Find where the given text appears and provide that cell's center as [x, y] coordinate. 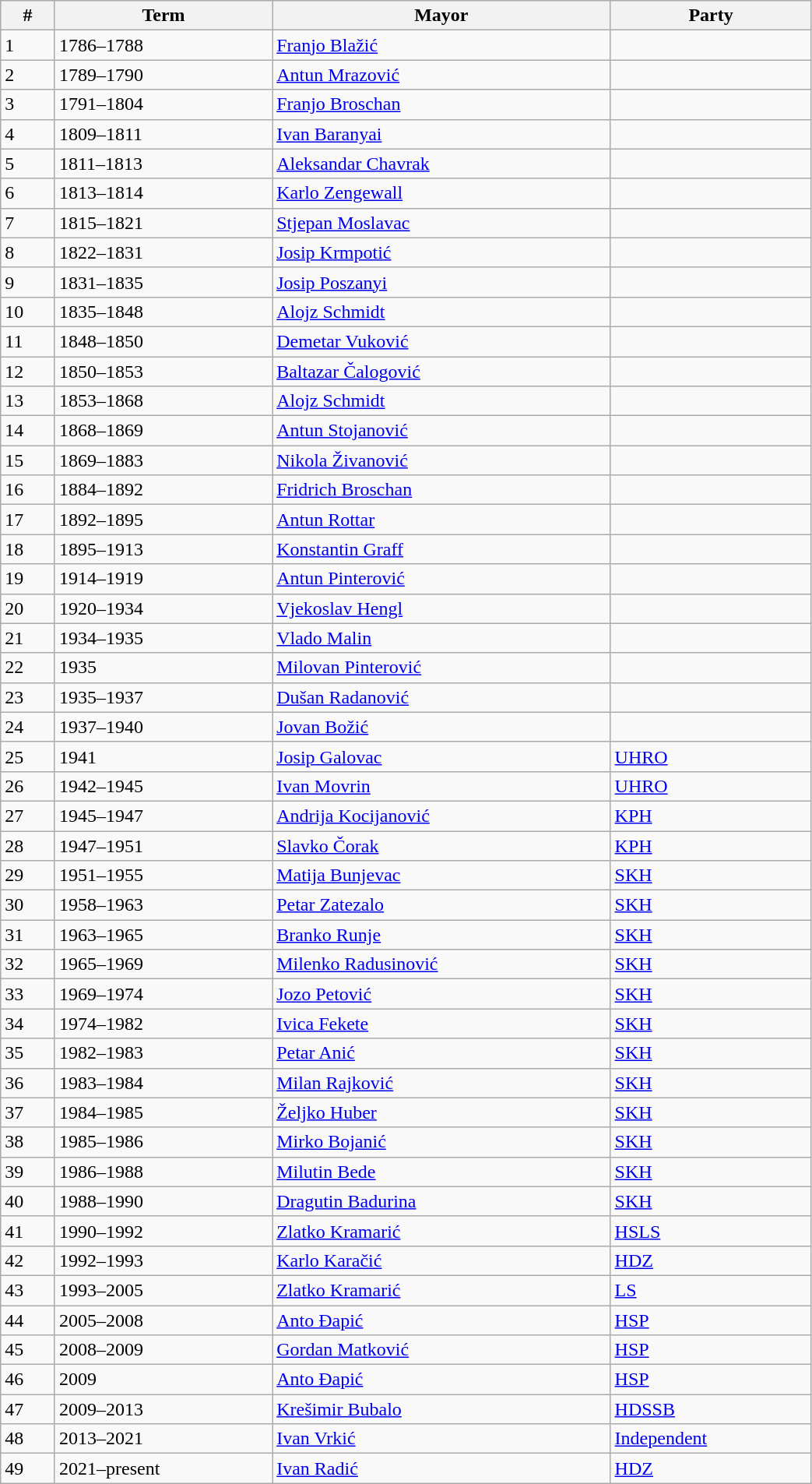
1892–1895 [163, 520]
1791–1804 [163, 104]
2 [28, 75]
3 [28, 104]
6 [28, 193]
19 [28, 579]
HSLS [711, 1231]
1993–2005 [163, 1290]
1831–1835 [163, 282]
Josip Poszanyi [441, 282]
46 [28, 1380]
12 [28, 372]
Mirko Bojanić [441, 1142]
5 [28, 164]
# [28, 16]
Mayor [441, 16]
Krešimir Bubalo [441, 1409]
1965–1969 [163, 964]
1850–1853 [163, 372]
1984–1985 [163, 1112]
2008–2009 [163, 1350]
1914–1919 [163, 579]
13 [28, 401]
44 [28, 1320]
Slavko Čorak [441, 845]
Fridrich Broschan [441, 490]
Josip Krmpotić [441, 252]
Ivan Movrin [441, 786]
14 [28, 431]
1935 [163, 668]
1809–1811 [163, 134]
Ivan Baranyai [441, 134]
1813–1814 [163, 193]
8 [28, 252]
23 [28, 697]
Milovan Pinterović [441, 668]
Baltazar Čalogović [441, 372]
Petar Zatezalo [441, 905]
Ivan Radić [441, 1468]
Franjo Broschan [441, 104]
9 [28, 282]
1935–1937 [163, 697]
Petar Anić [441, 1053]
4 [28, 134]
29 [28, 876]
45 [28, 1350]
1789–1790 [163, 75]
31 [28, 935]
1969–1974 [163, 994]
41 [28, 1231]
Party [711, 16]
Antun Stojanović [441, 431]
43 [28, 1290]
1974–1982 [163, 1024]
2009–2013 [163, 1409]
Milutin Bede [441, 1172]
26 [28, 786]
32 [28, 964]
28 [28, 845]
2005–2008 [163, 1320]
25 [28, 756]
Vlado Malin [441, 638]
Milenko Radusinović [441, 964]
1988–1990 [163, 1201]
1868–1869 [163, 431]
Antun Rottar [441, 520]
Nikola Živanović [441, 460]
1 [28, 45]
1958–1963 [163, 905]
1822–1831 [163, 252]
Konstantin Graff [441, 549]
22 [28, 668]
Željko Huber [441, 1112]
1848–1850 [163, 341]
30 [28, 905]
Karlo Zengewall [441, 193]
11 [28, 341]
10 [28, 312]
Stjepan Moslavac [441, 223]
40 [28, 1201]
Matija Bunjevac [441, 876]
Milan Rajković [441, 1083]
1985–1986 [163, 1142]
16 [28, 490]
Ivan Vrkić [441, 1439]
1945–1947 [163, 816]
24 [28, 727]
Dragutin Badurina [441, 1201]
1982–1983 [163, 1053]
1920–1934 [163, 608]
7 [28, 223]
1941 [163, 756]
Gordan Matković [441, 1350]
2009 [163, 1380]
LS [711, 1290]
1811–1813 [163, 164]
1963–1965 [163, 935]
Demetar Vuković [441, 341]
1786–1788 [163, 45]
1869–1883 [163, 460]
1983–1984 [163, 1083]
Vjekoslav Hengl [441, 608]
36 [28, 1083]
Independent [711, 1439]
1895–1913 [163, 549]
1934–1935 [163, 638]
1853–1868 [163, 401]
34 [28, 1024]
21 [28, 638]
49 [28, 1468]
33 [28, 994]
1937–1940 [163, 727]
Antun Mrazović [441, 75]
35 [28, 1053]
48 [28, 1439]
Term [163, 16]
20 [28, 608]
Jovan Božić [441, 727]
47 [28, 1409]
1986–1988 [163, 1172]
2013–2021 [163, 1439]
1942–1945 [163, 786]
Karlo Karačić [441, 1260]
Dušan Radanović [441, 697]
27 [28, 816]
1951–1955 [163, 876]
1990–1992 [163, 1231]
18 [28, 549]
Branko Runje [441, 935]
Aleksandar Chavrak [441, 164]
39 [28, 1172]
1992–1993 [163, 1260]
37 [28, 1112]
Ivica Fekete [441, 1024]
17 [28, 520]
1947–1951 [163, 845]
2021–present [163, 1468]
42 [28, 1260]
1884–1892 [163, 490]
Franjo Blažić [441, 45]
1815–1821 [163, 223]
Antun Pinterović [441, 579]
Andrija Kocijanović [441, 816]
HDSSB [711, 1409]
1835–1848 [163, 312]
Josip Galovac [441, 756]
38 [28, 1142]
Jozo Petović [441, 994]
15 [28, 460]
